Pinpoint the cell where the given text exists, returning its [X, Y] midpoint coordinate. 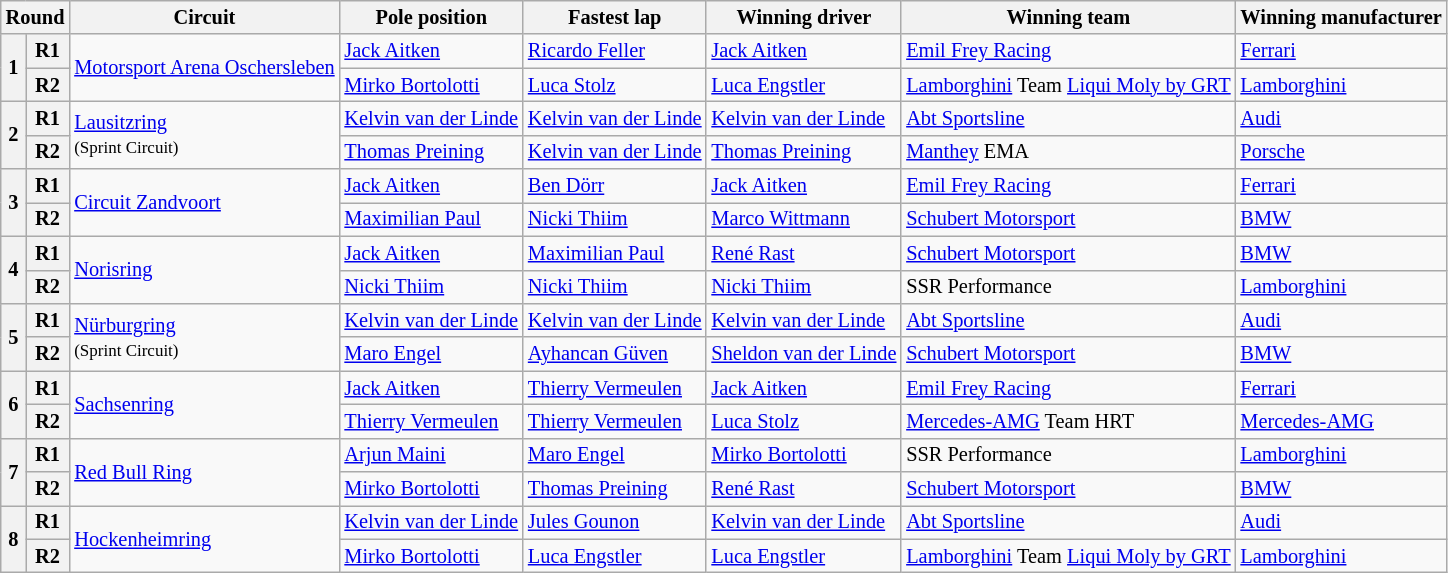
Marco Wittmann [804, 219]
Nürburgring(Sprint Circuit) [204, 336]
8 [14, 538]
Manthey EMA [1068, 152]
Norisring [204, 270]
Ben Dörr [614, 186]
Winning driver [804, 17]
Jules Gounon [614, 522]
4 [14, 270]
Hockenheimring [204, 538]
2 [14, 134]
Lausitzring(Sprint Circuit) [204, 134]
3 [14, 202]
Sheldon van der Linde [804, 354]
Mercedes-AMG Team HRT [1068, 421]
Winning team [1068, 17]
Red Bull Ring [204, 472]
Ricardo Feller [614, 51]
7 [14, 472]
Round [36, 17]
Sachsenring [204, 404]
Ayhancan Güven [614, 354]
5 [14, 336]
Pole position [430, 17]
6 [14, 404]
Mercedes-AMG [1342, 421]
Arjun Maini [430, 455]
Porsche [1342, 152]
Motorsport Arena Oschersleben [204, 68]
Circuit [204, 17]
Fastest lap [614, 17]
1 [14, 68]
Winning manufacturer [1342, 17]
Circuit Zandvoort [204, 202]
